Detect which cell encompasses the target text, then output its (x, y) center coordinate. 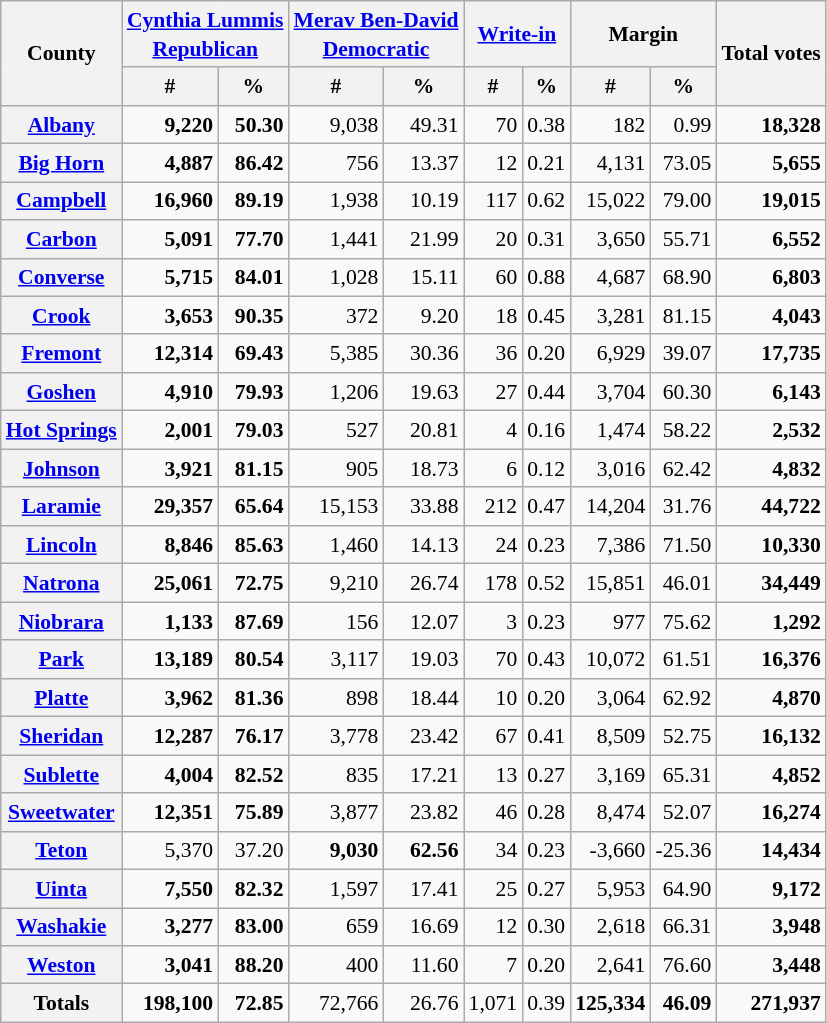
156 (336, 621)
Total votes (770, 53)
19.63 (423, 392)
1,938 (336, 201)
5,370 (170, 850)
659 (336, 927)
73.05 (683, 163)
3,921 (170, 468)
0.62 (546, 201)
9,030 (336, 850)
62.56 (423, 850)
11.60 (423, 965)
87.69 (253, 621)
60.30 (683, 392)
6,929 (610, 354)
198,100 (170, 1003)
5,715 (170, 277)
Crook (62, 316)
9,220 (170, 125)
68.90 (683, 277)
4 (494, 430)
Niobrara (62, 621)
16.69 (423, 927)
62.92 (683, 698)
34,449 (770, 583)
12,351 (170, 812)
Carbon (62, 239)
62.42 (683, 468)
5,655 (770, 163)
0.43 (546, 659)
3,778 (336, 736)
6,803 (770, 277)
50.30 (253, 125)
85.63 (253, 545)
69.43 (253, 354)
3,653 (170, 316)
15.11 (423, 277)
15,022 (610, 201)
3,169 (610, 774)
4,131 (610, 163)
44,722 (770, 507)
13,189 (170, 659)
212 (494, 507)
79.00 (683, 201)
5,385 (336, 354)
8,846 (170, 545)
75.89 (253, 812)
3,064 (610, 698)
80.54 (253, 659)
Goshen (62, 392)
55.71 (683, 239)
58.22 (683, 430)
Cynthia LummisRepublican (206, 34)
17.41 (423, 889)
82.52 (253, 774)
10.19 (423, 201)
88.20 (253, 965)
10 (494, 698)
1,206 (336, 392)
8,509 (610, 736)
23.82 (423, 812)
29,357 (170, 507)
52.75 (683, 736)
Totals (62, 1003)
46.01 (683, 583)
Uinta (62, 889)
Converse (62, 277)
46 (494, 812)
0.12 (546, 468)
Fremont (62, 354)
Laramie (62, 507)
7,550 (170, 889)
0.21 (546, 163)
3,281 (610, 316)
Washakie (62, 927)
1,460 (336, 545)
6,552 (770, 239)
4,887 (170, 163)
16,132 (770, 736)
3,704 (610, 392)
18.44 (423, 698)
18.73 (423, 468)
2,532 (770, 430)
84.01 (253, 277)
1,441 (336, 239)
4,043 (770, 316)
756 (336, 163)
0.99 (683, 125)
125,334 (610, 1003)
178 (494, 583)
117 (494, 201)
14.13 (423, 545)
7 (494, 965)
33.88 (423, 507)
30.36 (423, 354)
4,687 (610, 277)
3,448 (770, 965)
1,292 (770, 621)
Johnson (62, 468)
Hot Springs (62, 430)
24 (494, 545)
20 (494, 239)
0.30 (546, 927)
2,001 (170, 430)
0.16 (546, 430)
16,376 (770, 659)
905 (336, 468)
26.74 (423, 583)
898 (336, 698)
977 (610, 621)
12,287 (170, 736)
20.81 (423, 430)
34 (494, 850)
5,091 (170, 239)
16,274 (770, 812)
8,474 (610, 812)
3,277 (170, 927)
13 (494, 774)
-3,660 (610, 850)
Natrona (62, 583)
17.21 (423, 774)
90.35 (253, 316)
21.99 (423, 239)
16,960 (170, 201)
0.31 (546, 239)
13.37 (423, 163)
1,028 (336, 277)
6,143 (770, 392)
9,172 (770, 889)
Park (62, 659)
86.42 (253, 163)
5,953 (610, 889)
72,766 (336, 1003)
72.85 (253, 1003)
Weston (62, 965)
1,474 (610, 430)
Campbell (62, 201)
372 (336, 316)
0.47 (546, 507)
12.07 (423, 621)
0.44 (546, 392)
72.75 (253, 583)
Lincoln (62, 545)
4,852 (770, 774)
25,061 (170, 583)
9.20 (423, 316)
9,210 (336, 583)
89.19 (253, 201)
18,328 (770, 125)
64.90 (683, 889)
Sheridan (62, 736)
49.31 (423, 125)
Merav Ben-DavidDemocratic (376, 34)
18 (494, 316)
37.20 (253, 850)
19,015 (770, 201)
26.76 (423, 1003)
10,072 (610, 659)
Margin (643, 34)
1,133 (170, 621)
Sublette (62, 774)
10,330 (770, 545)
7,386 (610, 545)
19.03 (423, 659)
31.76 (683, 507)
Teton (62, 850)
65.64 (253, 507)
4,870 (770, 698)
0.38 (546, 125)
12,314 (170, 354)
400 (336, 965)
3,948 (770, 927)
3,962 (170, 698)
17,735 (770, 354)
2,618 (610, 927)
25 (494, 889)
1,597 (336, 889)
County (62, 53)
46.09 (683, 1003)
Sweetwater (62, 812)
23.42 (423, 736)
60 (494, 277)
76.17 (253, 736)
0.45 (546, 316)
-25.36 (683, 850)
76.60 (683, 965)
65.31 (683, 774)
4,910 (170, 392)
83.00 (253, 927)
271,937 (770, 1003)
Albany (62, 125)
15,851 (610, 583)
0.52 (546, 583)
75.62 (683, 621)
3,117 (336, 659)
79.03 (253, 430)
52.07 (683, 812)
835 (336, 774)
3,041 (170, 965)
82.32 (253, 889)
77.70 (253, 239)
3,650 (610, 239)
4,832 (770, 468)
39.07 (683, 354)
14,204 (610, 507)
66.31 (683, 927)
15,153 (336, 507)
1,071 (494, 1003)
27 (494, 392)
2,641 (610, 965)
0.41 (546, 736)
81.36 (253, 698)
36 (494, 354)
9,038 (336, 125)
182 (610, 125)
0.88 (546, 277)
Platte (62, 698)
527 (336, 430)
3 (494, 621)
Write-in (518, 34)
0.39 (546, 1003)
61.51 (683, 659)
3,877 (336, 812)
79.93 (253, 392)
14,434 (770, 850)
67 (494, 736)
4,004 (170, 774)
Big Horn (62, 163)
3,016 (610, 468)
71.50 (683, 545)
0.28 (546, 812)
6 (494, 468)
